Provide the [X, Y] coordinate of the cell's center where the given text is located.  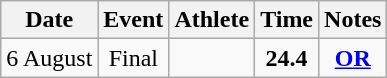
6 August [50, 58]
Date [50, 20]
Notes [353, 20]
OR [353, 58]
Final [134, 58]
Time [287, 20]
24.4 [287, 58]
Event [134, 20]
Athlete [212, 20]
